Detect which cell encompasses the target text, then output its (x, y) center coordinate. 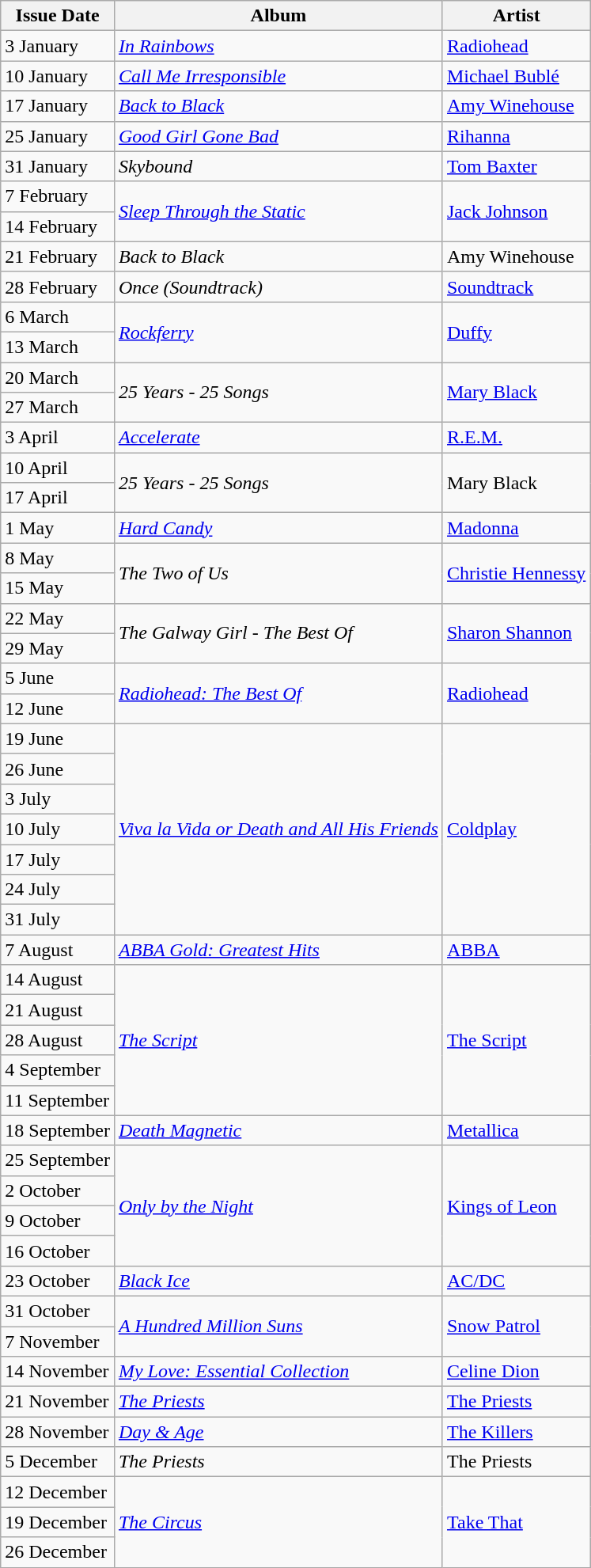
In Rainbows (278, 46)
Rihanna (516, 136)
10 January (58, 76)
31 January (58, 166)
16 October (58, 1251)
10 April (58, 468)
15 May (58, 588)
Only by the Night (278, 1205)
Take That (516, 1522)
14 November (58, 1372)
7 November (58, 1342)
R.E.M. (516, 438)
The Killers (516, 1432)
Christie Hennessy (516, 573)
Black Ice (278, 1281)
Good Girl Gone Bad (278, 136)
4 September (58, 1070)
7 February (58, 196)
20 March (58, 378)
Sharon Shannon (516, 633)
Rockferry (278, 332)
Duffy (516, 332)
Tom Baxter (516, 166)
31 July (58, 920)
11 September (58, 1100)
27 March (58, 408)
Madonna (516, 528)
Once (Soundtrack) (278, 287)
The Circus (278, 1522)
Viva la Vida or Death and All His Friends (278, 829)
9 October (58, 1221)
5 December (58, 1462)
A Hundred Million Suns (278, 1326)
Jack Johnson (516, 211)
3 April (58, 438)
Skybound (278, 166)
Radiohead: The Best Of (278, 693)
25 January (58, 136)
17 January (58, 106)
25 September (58, 1160)
17 April (58, 498)
21 November (58, 1402)
Accelerate (278, 438)
6 March (58, 317)
2 October (58, 1190)
23 October (58, 1281)
5 June (58, 678)
19 June (58, 738)
21 August (58, 1010)
Soundtrack (516, 287)
Day & Age (278, 1432)
ABBA Gold: Greatest Hits (278, 950)
The Galway Girl - The Best Of (278, 633)
Coldplay (516, 829)
Call Me Irresponsible (278, 76)
26 December (58, 1552)
19 December (58, 1522)
10 July (58, 829)
Album (278, 16)
24 July (58, 890)
Artist (516, 16)
1 May (58, 528)
13 March (58, 347)
Michael Bublé (516, 76)
12 December (58, 1492)
26 June (58, 769)
ABBA (516, 950)
3 January (58, 46)
Celine Dion (516, 1372)
28 February (58, 287)
The Two of Us (278, 573)
12 June (58, 708)
8 May (58, 558)
Sleep Through the Static (278, 211)
22 May (58, 618)
Metallica (516, 1130)
18 September (58, 1130)
Kings of Leon (516, 1205)
28 August (58, 1040)
Death Magnetic (278, 1130)
Issue Date (58, 16)
3 July (58, 799)
29 May (58, 648)
17 July (58, 859)
My Love: Essential Collection (278, 1372)
21 February (58, 256)
14 February (58, 226)
AC/DC (516, 1281)
28 November (58, 1432)
14 August (58, 980)
Snow Patrol (516, 1326)
7 August (58, 950)
31 October (58, 1311)
Hard Candy (278, 528)
